Return [X, Y] of the center of cell containing provided text 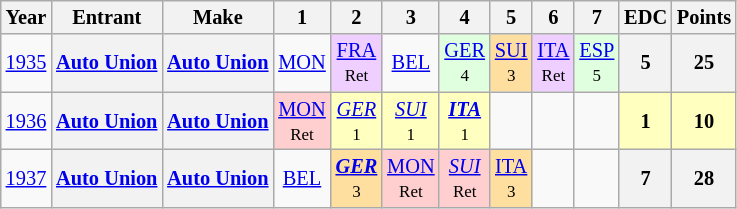
2 [357, 17]
ITA1 [464, 121]
6 [553, 17]
25 [704, 63]
3 [410, 17]
Points [704, 17]
ESP5 [596, 63]
MON [302, 63]
Make [218, 17]
ITA3 [512, 178]
ITARet [553, 63]
1936 [26, 121]
EDC [646, 17]
SUIRet [464, 178]
4 [464, 17]
SUI3 [512, 63]
GER1 [357, 121]
GER4 [464, 63]
GER3 [357, 178]
Year [26, 17]
10 [704, 121]
28 [704, 178]
SUI1 [410, 121]
1937 [26, 178]
1935 [26, 63]
Entrant [106, 17]
FRARet [357, 63]
